Detect which cell encompasses the target text, then output its [X, Y] center coordinate. 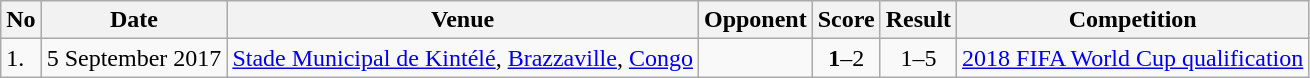
Result [918, 20]
Score [846, 20]
Opponent [755, 20]
5 September 2017 [134, 58]
Venue [463, 20]
Stade Municipal de Kintélé, Brazzaville, Congo [463, 58]
No [21, 20]
1. [21, 58]
Date [134, 20]
1–2 [846, 58]
2018 FIFA World Cup qualification [1133, 58]
1–5 [918, 58]
Competition [1133, 20]
